Return [x, y] of the center of cell containing provided text 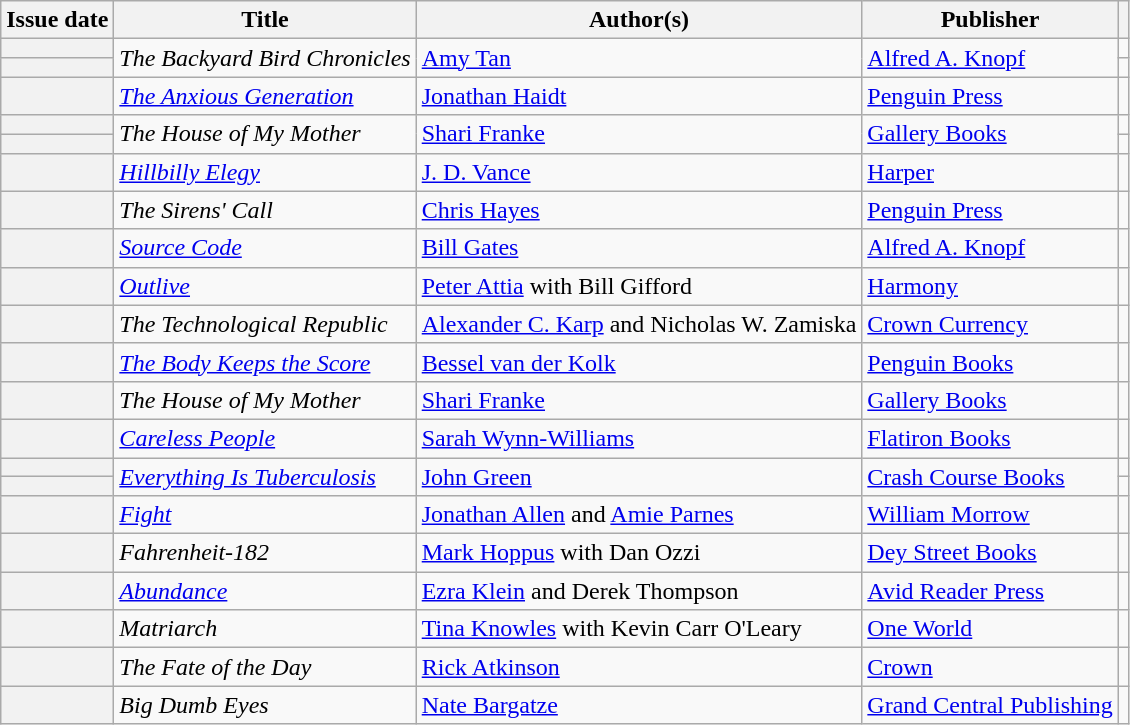
J. D. Vance [639, 172]
The Body Keeps the Score [265, 362]
One World [990, 629]
The Technological Republic [265, 324]
Crown [990, 667]
Everything Is Tuberculosis [265, 477]
Abundance [265, 591]
Sarah Wynn-Williams [639, 438]
Publisher [990, 20]
Chris Hayes [639, 210]
Flatiron Books [990, 438]
Fahrenheit-182 [265, 553]
Ezra Klein and Derek Thompson [639, 591]
Nate Bargatze [639, 705]
Crash Course Books [990, 477]
John Green [639, 477]
The Fate of the Day [265, 667]
Amy Tan [639, 58]
Fight [265, 515]
Title [265, 20]
Bessel van der Kolk [639, 362]
Mark Hoppus with Dan Ozzi [639, 553]
Issue date [58, 20]
Bill Gates [639, 248]
The Sirens' Call [265, 210]
William Morrow [990, 515]
Jonathan Allen and Amie Parnes [639, 515]
Author(s) [639, 20]
Outlive [265, 286]
The Anxious Generation [265, 96]
Big Dumb Eyes [265, 705]
Alexander C. Karp and Nicholas W. Zamiska [639, 324]
Matriarch [265, 629]
The Backyard Bird Chronicles [265, 58]
Crown Currency [990, 324]
Peter Attia with Bill Gifford [639, 286]
Hillbilly Elegy [265, 172]
Source Code [265, 248]
Harper [990, 172]
Careless People [265, 438]
Tina Knowles with Kevin Carr O'Leary [639, 629]
Avid Reader Press [990, 591]
Penguin Books [990, 362]
Harmony [990, 286]
Dey Street Books [990, 553]
Jonathan Haidt [639, 96]
Rick Atkinson [639, 667]
Grand Central Publishing [990, 705]
